Determine the [x, y] coordinate at the center of the cell enclosing the given text.  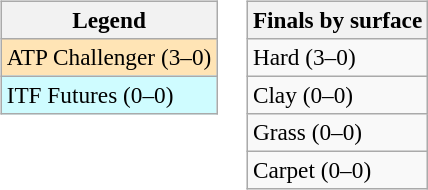
ITF Futures (0–0) [108, 95]
Finals by surface [337, 20]
Carpet (0–0) [337, 171]
Clay (0–0) [337, 95]
Grass (0–0) [337, 133]
Legend [108, 20]
Hard (3–0) [337, 57]
ATP Challenger (3–0) [108, 57]
